Return the [X, Y] coordinate for the center point of the cell that contains the specified text.  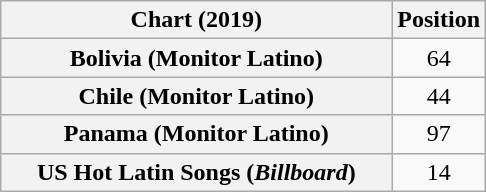
14 [439, 172]
Panama (Monitor Latino) [196, 134]
US Hot Latin Songs (Billboard) [196, 172]
Chart (2019) [196, 20]
Bolivia (Monitor Latino) [196, 58]
44 [439, 96]
97 [439, 134]
Position [439, 20]
Chile (Monitor Latino) [196, 96]
64 [439, 58]
